Capture the cell that displays the provided text and extract its [x, y] central coordinate. 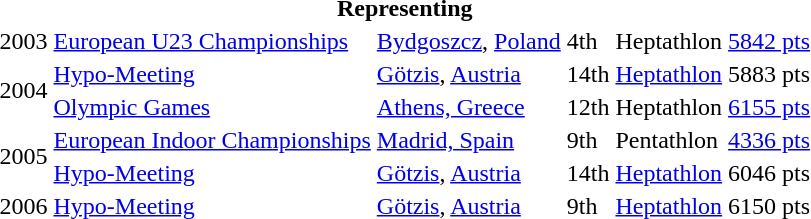
Madrid, Spain [468, 140]
Athens, Greece [468, 107]
4th [588, 41]
European U23 Championships [212, 41]
12th [588, 107]
Pentathlon [669, 140]
European Indoor Championships [212, 140]
Olympic Games [212, 107]
9th [588, 140]
Bydgoszcz, Poland [468, 41]
